Return [x, y] of the center of cell containing provided text 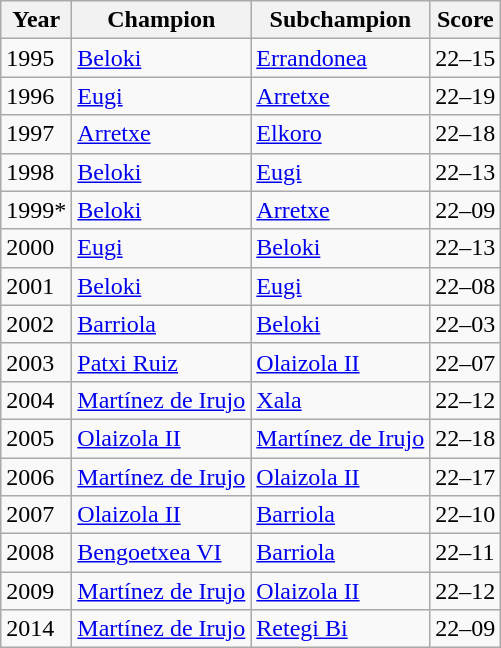
22–17 [466, 477]
2002 [36, 324]
22–19 [466, 96]
2005 [36, 438]
22–03 [466, 324]
1997 [36, 134]
1998 [36, 172]
22–08 [466, 286]
Patxi Ruiz [162, 362]
1995 [36, 58]
Champion [162, 20]
Score [466, 20]
Year [36, 20]
2004 [36, 400]
Elkoro [340, 134]
Retegi Bi [340, 629]
22–15 [466, 58]
Subchampion [340, 20]
22–11 [466, 553]
22–07 [466, 362]
2001 [36, 286]
2003 [36, 362]
2006 [36, 477]
Xala [340, 400]
1996 [36, 96]
Errandonea [340, 58]
1999* [36, 210]
2000 [36, 248]
2009 [36, 591]
Bengoetxea VI [162, 553]
2008 [36, 553]
2014 [36, 629]
22–10 [466, 515]
2007 [36, 515]
